Pinpoint the cell where the given text exists, returning its [X, Y] midpoint coordinate. 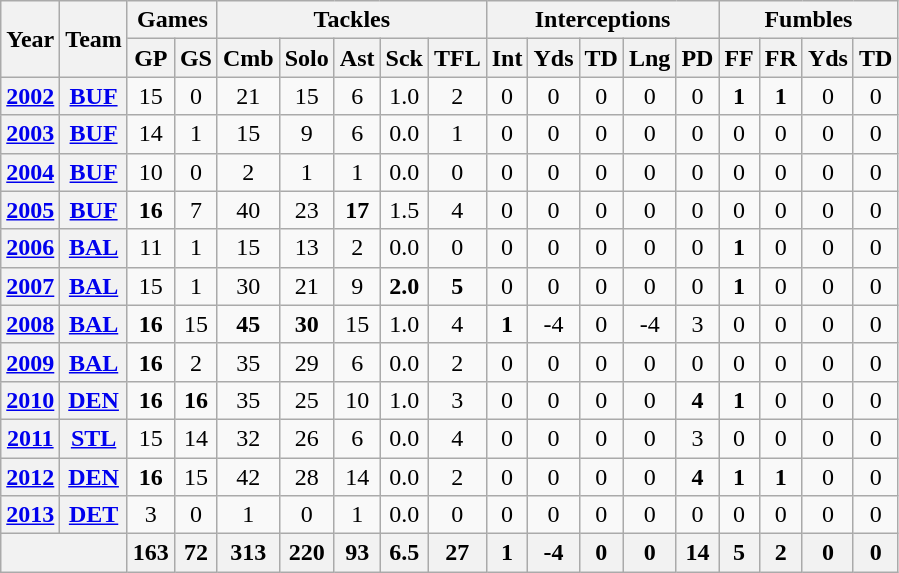
Ast [357, 58]
DET [94, 515]
2008 [30, 324]
29 [306, 362]
163 [150, 553]
2010 [30, 400]
11 [150, 248]
Cmb [248, 58]
25 [306, 400]
2002 [30, 96]
2011 [30, 438]
GS [196, 58]
7 [196, 210]
Fumbles [808, 20]
2012 [30, 477]
Lng [649, 58]
2009 [30, 362]
2004 [30, 172]
FR [780, 58]
Tackles [352, 20]
2013 [30, 515]
2005 [30, 210]
40 [248, 210]
13 [306, 248]
TFL [457, 58]
2006 [30, 248]
Interceptions [602, 20]
72 [196, 553]
PD [698, 58]
93 [357, 553]
313 [248, 553]
GP [150, 58]
Year [30, 39]
STL [94, 438]
2007 [30, 286]
42 [248, 477]
6.5 [404, 553]
2.0 [404, 286]
Team [94, 39]
26 [306, 438]
FF [739, 58]
Sck [404, 58]
220 [306, 553]
23 [306, 210]
45 [248, 324]
2003 [30, 134]
1.5 [404, 210]
32 [248, 438]
Games [172, 20]
Int [507, 58]
Solo [306, 58]
27 [457, 553]
28 [306, 477]
17 [357, 210]
